Identify which cell holds the provided text, then report its (X, Y) central coordinate. 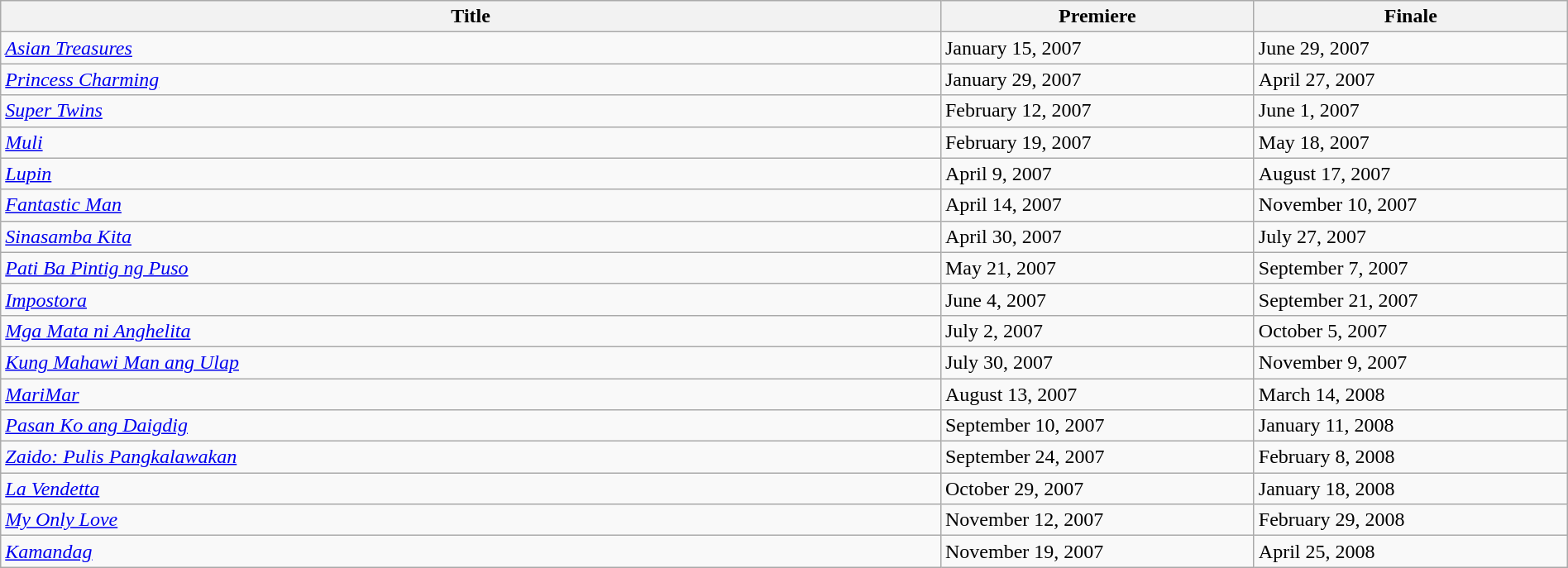
June 29, 2007 (1411, 48)
September 21, 2007 (1411, 299)
Premiere (1097, 17)
April 14, 2007 (1097, 205)
March 14, 2008 (1411, 394)
Super Twins (471, 111)
Mga Mata ni Anghelita (471, 331)
Princess Charming (471, 79)
May 21, 2007 (1097, 268)
Title (471, 17)
January 11, 2008 (1411, 426)
February 8, 2008 (1411, 457)
February 29, 2008 (1411, 520)
July 30, 2007 (1097, 362)
Finale (1411, 17)
April 9, 2007 (1097, 174)
Kung Mahawi Man ang Ulap (471, 362)
January 18, 2008 (1411, 489)
April 25, 2008 (1411, 551)
Pasan Ko ang Daigdig (471, 426)
January 29, 2007 (1097, 79)
Muli (471, 142)
January 15, 2007 (1097, 48)
February 19, 2007 (1097, 142)
Impostora (471, 299)
Asian Treasures (471, 48)
September 7, 2007 (1411, 268)
Lupin (471, 174)
August 13, 2007 (1097, 394)
July 27, 2007 (1411, 236)
Sinasamba Kita (471, 236)
September 10, 2007 (1097, 426)
June 4, 2007 (1097, 299)
November 12, 2007 (1097, 520)
September 24, 2007 (1097, 457)
July 2, 2007 (1097, 331)
August 17, 2007 (1411, 174)
My Only Love (471, 520)
Pati Ba Pintig ng Puso (471, 268)
November 19, 2007 (1097, 551)
La Vendetta (471, 489)
Fantastic Man (471, 205)
February 12, 2007 (1097, 111)
October 5, 2007 (1411, 331)
Kamandag (471, 551)
October 29, 2007 (1097, 489)
June 1, 2007 (1411, 111)
November 10, 2007 (1411, 205)
MariMar (471, 394)
Zaido: Pulis Pangkalawakan (471, 457)
April 27, 2007 (1411, 79)
April 30, 2007 (1097, 236)
May 18, 2007 (1411, 142)
November 9, 2007 (1411, 362)
